Determine the [x, y] coordinate at the center of the cell enclosing the given text.  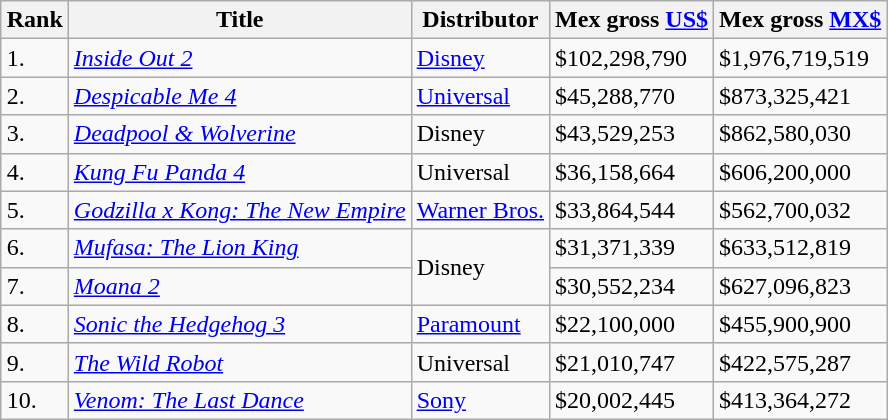
4. [34, 172]
Distributor [480, 20]
6. [34, 248]
5. [34, 210]
$422,575,287 [800, 362]
$31,371,339 [632, 248]
$455,900,900 [800, 324]
$20,002,445 [632, 400]
1. [34, 58]
2. [34, 96]
$562,700,032 [800, 210]
8. [34, 324]
Mex gross US$ [632, 20]
Sony [480, 400]
7. [34, 286]
Paramount [480, 324]
Deadpool & Wolverine [240, 134]
10. [34, 400]
$30,552,234 [632, 286]
Despicable Me 4 [240, 96]
$413,364,272 [800, 400]
Sonic the Hedgehog 3 [240, 324]
$33,864,544 [632, 210]
Godzilla x Kong: The New Empire [240, 210]
3. [34, 134]
Kung Fu Panda 4 [240, 172]
$21,010,747 [632, 362]
Warner Bros. [480, 210]
Mex gross MX$ [800, 20]
Title [240, 20]
$36,158,664 [632, 172]
$606,200,000 [800, 172]
Moana 2 [240, 286]
$22,100,000 [632, 324]
$633,512,819 [800, 248]
$873,325,421 [800, 96]
Rank [34, 20]
$1,976,719,519 [800, 58]
Mufasa: The Lion King [240, 248]
$43,529,253 [632, 134]
Inside Out 2 [240, 58]
Venom: The Last Dance [240, 400]
The Wild Robot [240, 362]
$862,580,030 [800, 134]
$45,288,770 [632, 96]
$627,096,823 [800, 286]
9. [34, 362]
$102,298,790 [632, 58]
